Identify which cell holds the provided text, then report its [X, Y] central coordinate. 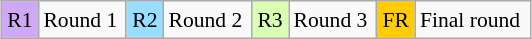
Final round [473, 20]
Round 1 [82, 20]
R3 [270, 20]
Round 2 [207, 20]
Round 3 [333, 20]
R2 [144, 20]
FR [396, 20]
R1 [20, 20]
